Detect which cell encompasses the target text, then output its (x, y) center coordinate. 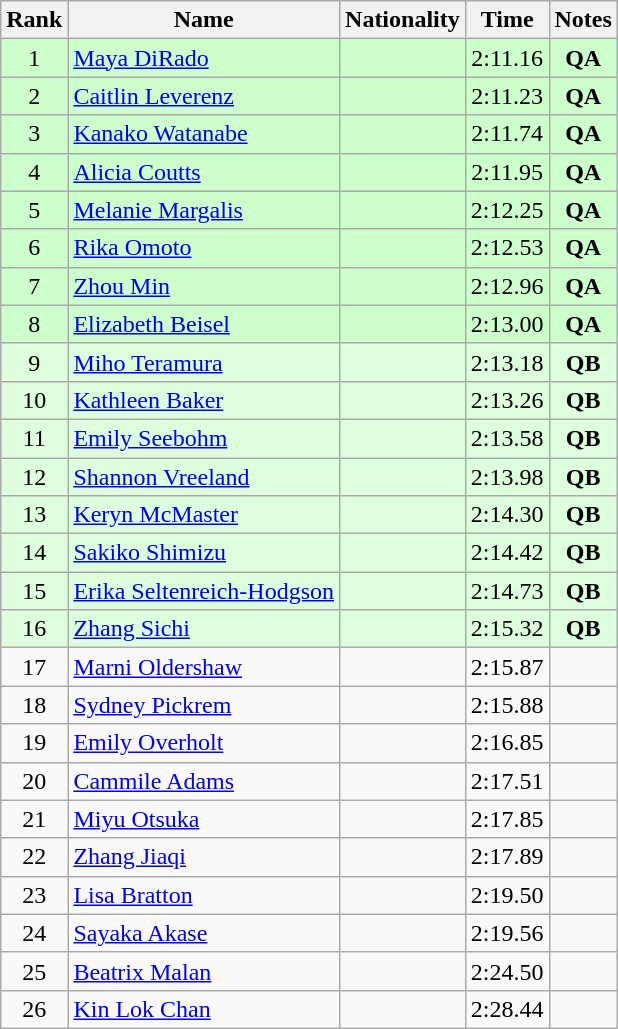
Kanako Watanabe (204, 134)
2:17.85 (507, 819)
2:14.30 (507, 515)
2:11.95 (507, 172)
Lisa Bratton (204, 895)
Shannon Vreeland (204, 477)
9 (34, 362)
Caitlin Leverenz (204, 96)
2:13.00 (507, 324)
7 (34, 286)
2:13.26 (507, 400)
2:17.51 (507, 781)
Time (507, 20)
Zhou Min (204, 286)
11 (34, 438)
2:15.32 (507, 629)
2:12.25 (507, 210)
26 (34, 1009)
20 (34, 781)
Rika Omoto (204, 248)
2:12.96 (507, 286)
Kin Lok Chan (204, 1009)
17 (34, 667)
13 (34, 515)
14 (34, 553)
25 (34, 971)
2:12.53 (507, 248)
15 (34, 591)
12 (34, 477)
Notes (583, 20)
3 (34, 134)
2:19.56 (507, 933)
2:11.23 (507, 96)
21 (34, 819)
Miyu Otsuka (204, 819)
23 (34, 895)
Cammile Adams (204, 781)
18 (34, 705)
Alicia Coutts (204, 172)
Zhang Jiaqi (204, 857)
2:11.16 (507, 58)
2:11.74 (507, 134)
Marni Oldershaw (204, 667)
Elizabeth Beisel (204, 324)
2:14.42 (507, 553)
2 (34, 96)
Sydney Pickrem (204, 705)
8 (34, 324)
Nationality (403, 20)
5 (34, 210)
Sayaka Akase (204, 933)
2:15.87 (507, 667)
2:24.50 (507, 971)
2:13.58 (507, 438)
2:17.89 (507, 857)
Maya DiRado (204, 58)
Emily Seebohm (204, 438)
19 (34, 743)
2:28.44 (507, 1009)
Rank (34, 20)
Emily Overholt (204, 743)
2:16.85 (507, 743)
2:15.88 (507, 705)
Erika Seltenreich-Hodgson (204, 591)
1 (34, 58)
Melanie Margalis (204, 210)
4 (34, 172)
2:14.73 (507, 591)
Keryn McMaster (204, 515)
10 (34, 400)
6 (34, 248)
2:13.98 (507, 477)
Sakiko Shimizu (204, 553)
Zhang Sichi (204, 629)
24 (34, 933)
16 (34, 629)
2:19.50 (507, 895)
22 (34, 857)
Name (204, 20)
Miho Teramura (204, 362)
Kathleen Baker (204, 400)
Beatrix Malan (204, 971)
2:13.18 (507, 362)
